For the text-containing cell, return its midpoint in (X, Y) coordinate format. 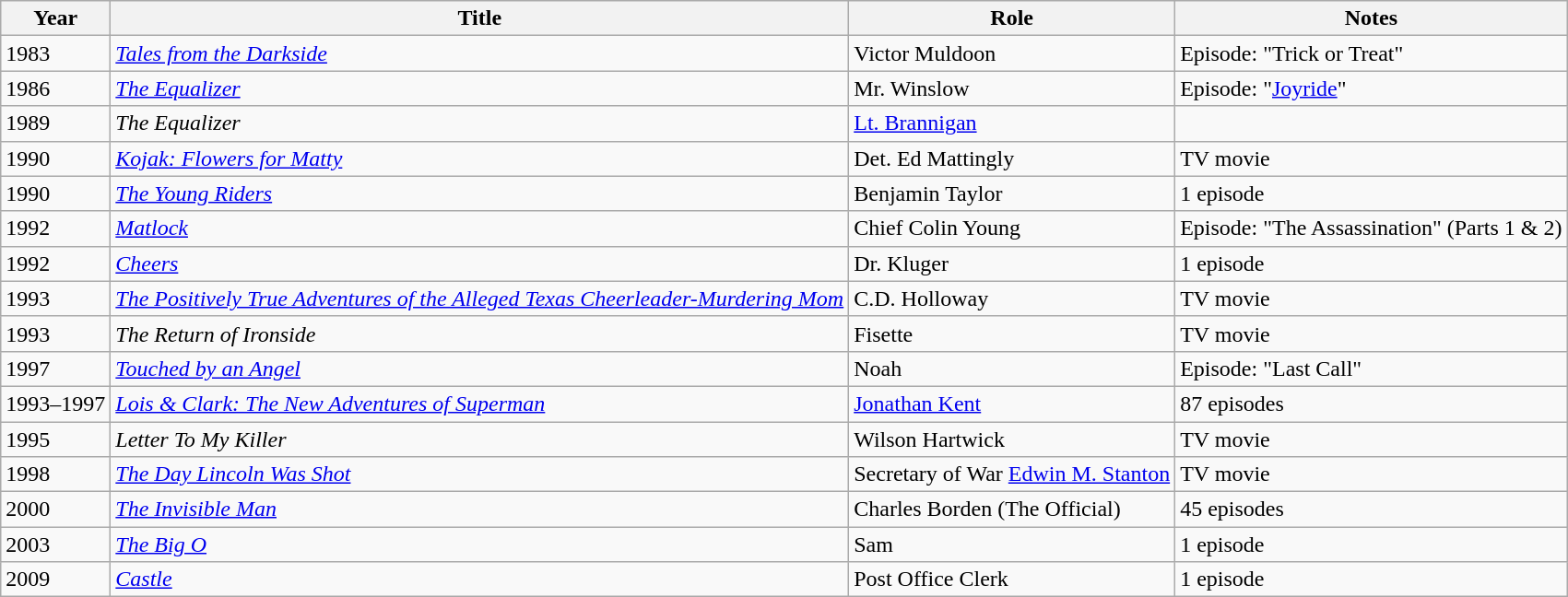
45 episodes (1372, 509)
Tales from the Darkside (479, 53)
Title (479, 18)
2009 (55, 579)
Lois & Clark: The New Adventures of Superman (479, 404)
87 episodes (1372, 404)
The Invisible Man (479, 509)
Matlock (479, 228)
Cheers (479, 263)
Secretary of War Edwin M. Stanton (1012, 474)
1986 (55, 88)
1998 (55, 474)
Charles Borden (The Official) (1012, 509)
Benjamin Taylor (1012, 193)
Lt. Brannigan (1012, 123)
1989 (55, 123)
Det. Ed Mattingly (1012, 158)
1997 (55, 369)
Fisette (1012, 334)
Victor Muldoon (1012, 53)
The Big O (479, 544)
Sam (1012, 544)
Dr. Kluger (1012, 263)
Jonathan Kent (1012, 404)
The Day Lincoln Was Shot (479, 474)
2003 (55, 544)
Episode: "The Assassination" (Parts 1 & 2) (1372, 228)
The Young Riders (479, 193)
Castle (479, 579)
Notes (1372, 18)
Kojak: Flowers for Matty (479, 158)
Touched by an Angel (479, 369)
Post Office Clerk (1012, 579)
The Return of Ironside (479, 334)
Noah (1012, 369)
2000 (55, 509)
Episode: "Joyride" (1372, 88)
Year (55, 18)
1995 (55, 439)
Role (1012, 18)
Letter To My Killer (479, 439)
C.D. Holloway (1012, 298)
Chief Colin Young (1012, 228)
The Positively True Adventures of the Alleged Texas Cheerleader-Murdering Mom (479, 298)
Episode: "Trick or Treat" (1372, 53)
1983 (55, 53)
Mr. Winslow (1012, 88)
Wilson Hartwick (1012, 439)
1993–1997 (55, 404)
Episode: "Last Call" (1372, 369)
